Extract the [x, y] coordinate from the center of the cell holding the provided text.  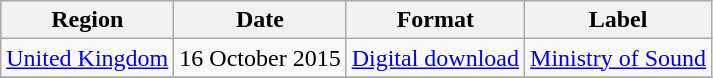
Label [618, 20]
Format [435, 20]
Digital download [435, 58]
Ministry of Sound [618, 58]
Date [260, 20]
United Kingdom [88, 58]
Region [88, 20]
16 October 2015 [260, 58]
